Search for the cell housing the specified text and yield its (X, Y) center coordinate. 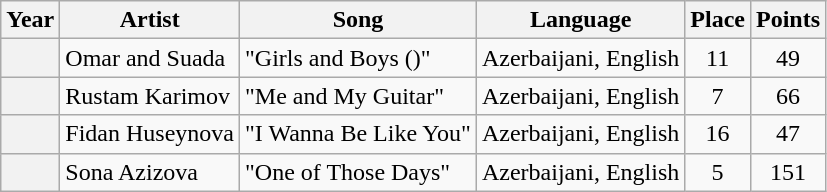
"Me and My Guitar" (358, 96)
Song (358, 20)
16 (718, 134)
11 (718, 58)
47 (788, 134)
49 (788, 58)
"I Wanna Be Like You" (358, 134)
Language (580, 20)
5 (718, 172)
Omar and Suada (150, 58)
"One of Those Days" (358, 172)
Sona Azizova (150, 172)
151 (788, 172)
Artist (150, 20)
Rustam Karimov (150, 96)
Place (718, 20)
7 (718, 96)
Points (788, 20)
Fidan Huseynova (150, 134)
Year (30, 20)
"Girls and Boys ()" (358, 58)
66 (788, 96)
